Capture the cell that displays the provided text and extract its [x, y] central coordinate. 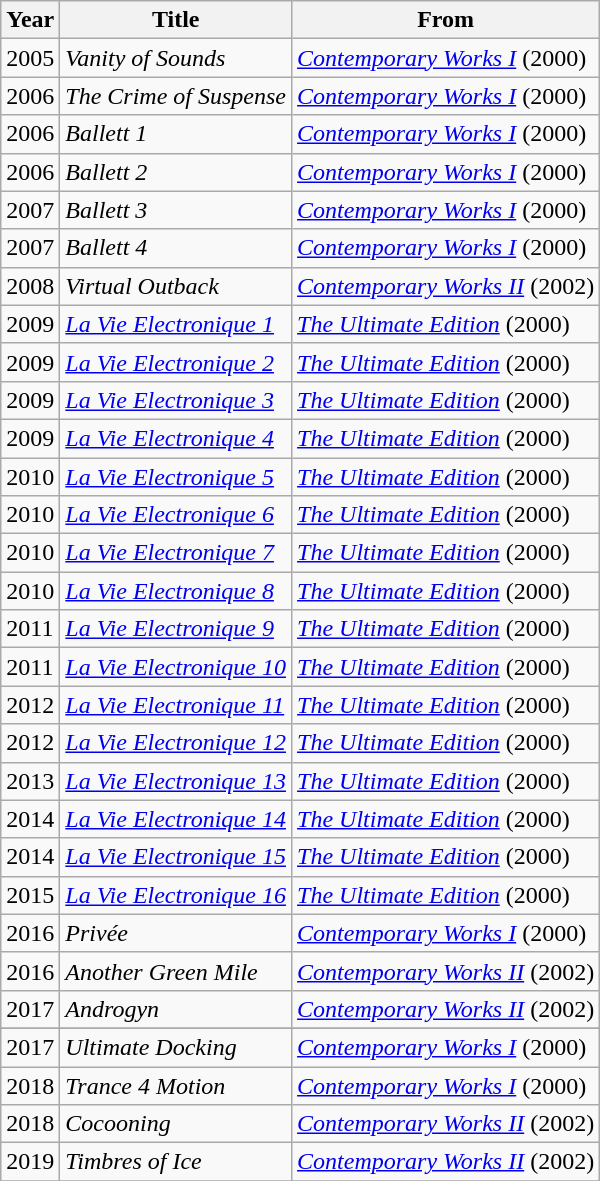
Virtual Outback [176, 286]
La Vie Electronique 16 [176, 895]
La Vie Electronique 1 [176, 324]
La Vie Electronique 9 [176, 629]
2008 [30, 286]
2013 [30, 781]
2019 [30, 1162]
Ultimate Docking [176, 1047]
Another Green Mile [176, 971]
La Vie Electronique 12 [176, 743]
Trance 4 Motion [176, 1085]
La Vie Electronique 5 [176, 477]
Title [176, 20]
Ballett 4 [176, 248]
Vanity of Sounds [176, 58]
La Vie Electronique 6 [176, 515]
2015 [30, 895]
Androgyn [176, 1009]
The Crime of Suspense [176, 96]
La Vie Electronique 3 [176, 400]
Ballett 1 [176, 134]
La Vie Electronique 14 [176, 819]
Timbres of Ice [176, 1162]
La Vie Electronique 13 [176, 781]
Ballett 3 [176, 210]
From [446, 20]
Privée [176, 933]
2005 [30, 58]
Ballett 2 [176, 172]
La Vie Electronique 4 [176, 438]
La Vie Electronique 7 [176, 553]
La Vie Electronique 2 [176, 362]
La Vie Electronique 11 [176, 705]
Year [30, 20]
La Vie Electronique 15 [176, 857]
La Vie Electronique 10 [176, 667]
Cocooning [176, 1124]
La Vie Electronique 8 [176, 591]
